Detect which cell encompasses the target text, then output its [x, y] center coordinate. 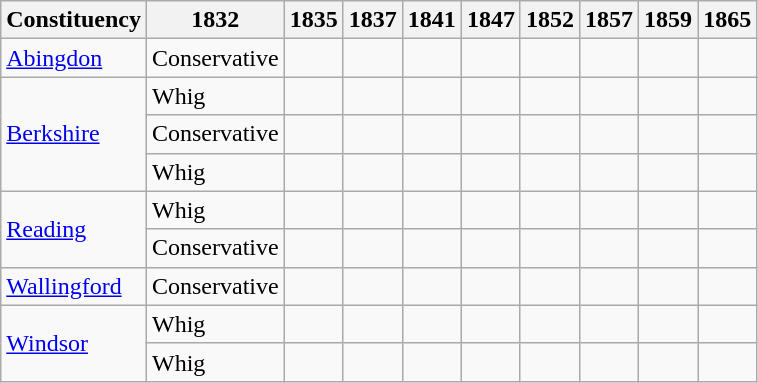
1857 [608, 20]
1832 [215, 20]
1841 [432, 20]
Reading [74, 229]
1852 [550, 20]
1865 [728, 20]
1847 [490, 20]
Constituency [74, 20]
1837 [372, 20]
Abingdon [74, 58]
Berkshire [74, 134]
Wallingford [74, 286]
1859 [668, 20]
Windsor [74, 343]
1835 [314, 20]
